Output the (x, y) coordinate of the center of the cell containing the given text.  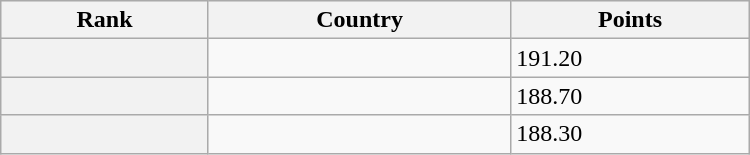
188.30 (630, 134)
Rank (105, 20)
188.70 (630, 96)
Points (630, 20)
Country (359, 20)
191.20 (630, 58)
